Determine the (x, y) coordinate at the center of the cell enclosing the given text.  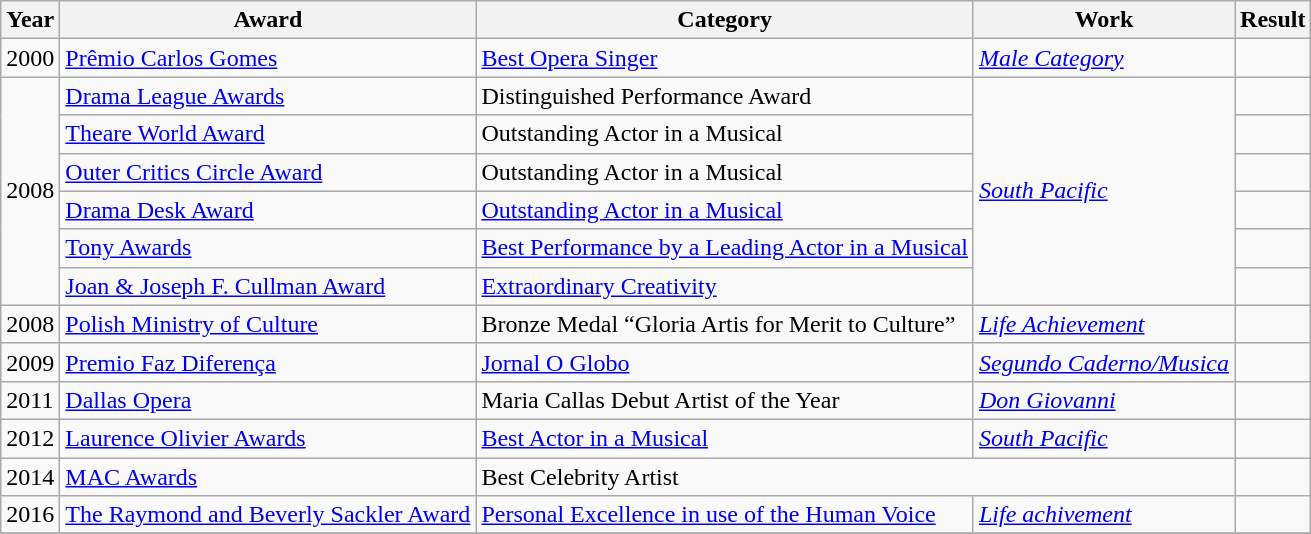
Prêmio Carlos Gomes (268, 58)
Best Actor in a Musical (725, 438)
2000 (30, 58)
Segundo Caderno/Musica (1104, 362)
Best Opera Singer (725, 58)
Life achivement (1104, 515)
Life Achievement (1104, 324)
2012 (30, 438)
2011 (30, 400)
Best Performance by a Leading Actor in a Musical (725, 248)
Bronze Medal “Gloria Artis for Merit to Culture” (725, 324)
Outer Critics Circle Award (268, 172)
Year (30, 20)
Extraordinary Creativity (725, 286)
Dallas Opera (268, 400)
Drama League Awards (268, 96)
Joan & Joseph F. Cullman Award (268, 286)
Polish Ministry of Culture (268, 324)
2016 (30, 515)
Personal Excellence in use of the Human Voice (725, 515)
Male Category (1104, 58)
2009 (30, 362)
Category (725, 20)
Theare World Award (268, 134)
Result (1273, 20)
Don Giovanni (1104, 400)
The Raymond and Beverly Sackler Award (268, 515)
Jornal O Globo (725, 362)
Distinguished Performance Award (725, 96)
Drama Desk Award (268, 210)
MAC Awards (268, 477)
Tony Awards (268, 248)
Premio Faz Diferença (268, 362)
Best Celebrity Artist (856, 477)
Award (268, 20)
Work (1104, 20)
2014 (30, 477)
Laurence Olivier Awards (268, 438)
Maria Callas Debut Artist of the Year (725, 400)
